Detect which cell encompasses the target text, then output its (x, y) center coordinate. 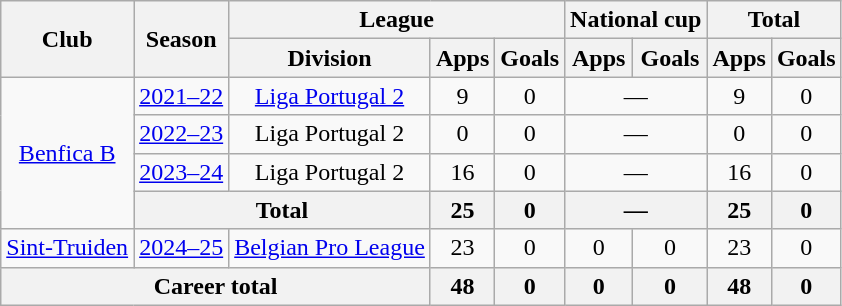
Season (182, 39)
Division (330, 58)
Benfica B (68, 153)
National cup (636, 20)
Career total (216, 286)
Club (68, 39)
Belgian Pro League (330, 248)
2023–24 (182, 172)
2024–25 (182, 248)
2021–22 (182, 96)
2022–23 (182, 134)
League (397, 20)
Sint-Truiden (68, 248)
